Capture the cell that displays the provided text and extract its (x, y) central coordinate. 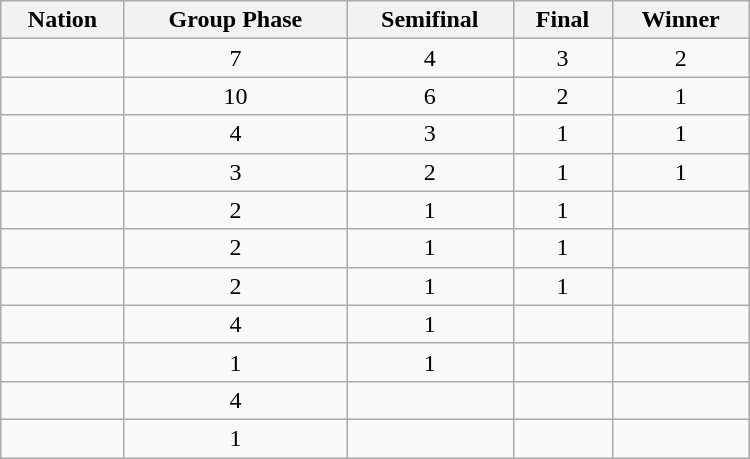
Group Phase (235, 20)
Winner (680, 20)
Nation (63, 20)
Semifinal (430, 20)
7 (235, 58)
Final (562, 20)
10 (235, 96)
6 (430, 96)
